Extract the [X, Y] coordinate from the center of the cell holding the provided text.  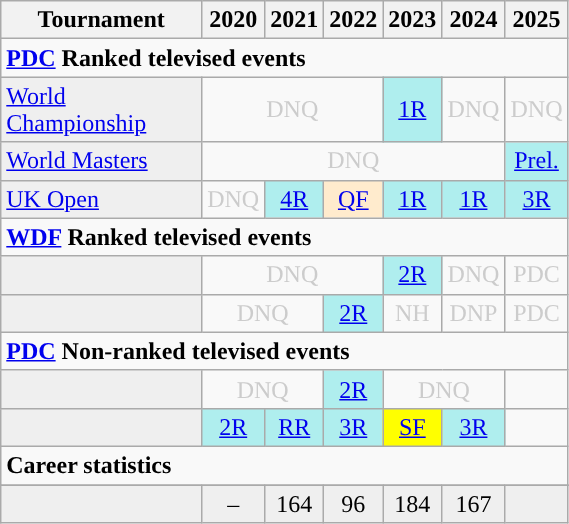
2024 [474, 20]
DNP [474, 313]
184 [412, 503]
2020 [234, 20]
World Championship [102, 110]
SF [412, 427]
96 [354, 503]
NH [412, 313]
– [234, 503]
WDF Ranked televised events [284, 237]
World Masters [102, 161]
UK Open [102, 199]
4R [294, 199]
Prel. [536, 161]
167 [474, 503]
2022 [354, 20]
2021 [294, 20]
Tournament [102, 20]
2025 [536, 20]
2023 [412, 20]
PDC Ranked televised events [284, 58]
164 [294, 503]
PDC Non-ranked televised events [284, 351]
QF [354, 199]
RR [294, 427]
Career statistics [284, 465]
